Detect which cell encompasses the target text, then output its (X, Y) center coordinate. 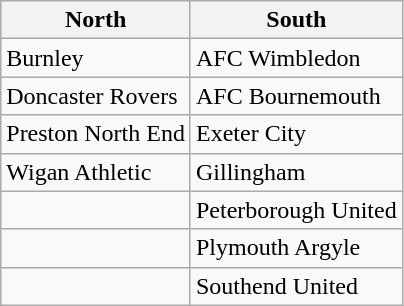
Wigan Athletic (96, 172)
South (296, 20)
Plymouth Argyle (296, 248)
North (96, 20)
Burnley (96, 58)
Preston North End (96, 134)
AFC Bournemouth (296, 96)
Exeter City (296, 134)
Doncaster Rovers (96, 96)
Southend United (296, 286)
AFC Wimbledon (296, 58)
Gillingham (296, 172)
Peterborough United (296, 210)
